Capture the cell that displays the provided text and extract its (x, y) central coordinate. 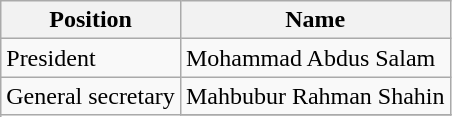
Mahbubur Rahman Shahin (315, 96)
Mohammad Abdus Salam (315, 58)
General secretary (91, 96)
Name (315, 20)
Position (91, 20)
President (91, 58)
